Detect which cell encompasses the target text, then output its [X, Y] center coordinate. 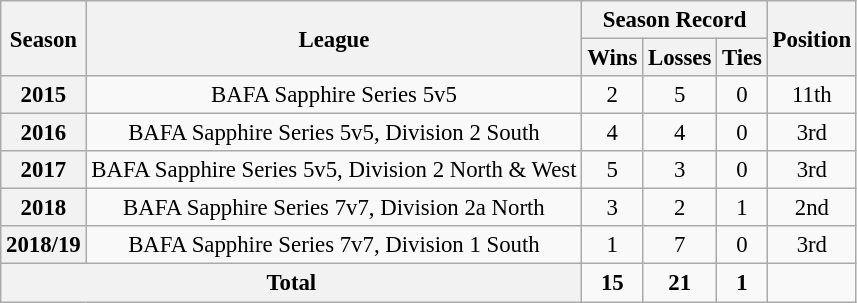
2018/19 [44, 245]
2017 [44, 170]
BAFA Sapphire Series 5v5, Division 2 South [334, 133]
2015 [44, 95]
21 [680, 283]
2nd [812, 208]
Position [812, 38]
League [334, 38]
2018 [44, 208]
BAFA Sapphire Series 7v7, Division 1 South [334, 245]
2016 [44, 133]
Total [292, 283]
7 [680, 245]
BAFA Sapphire Series 7v7, Division 2a North [334, 208]
BAFA Sapphire Series 5v5, Division 2 North & West [334, 170]
Season Record [674, 20]
Ties [742, 58]
11th [812, 95]
BAFA Sapphire Series 5v5 [334, 95]
Season [44, 38]
Losses [680, 58]
15 [612, 283]
Wins [612, 58]
